Pinpoint the cell where the given text exists, returning its [x, y] midpoint coordinate. 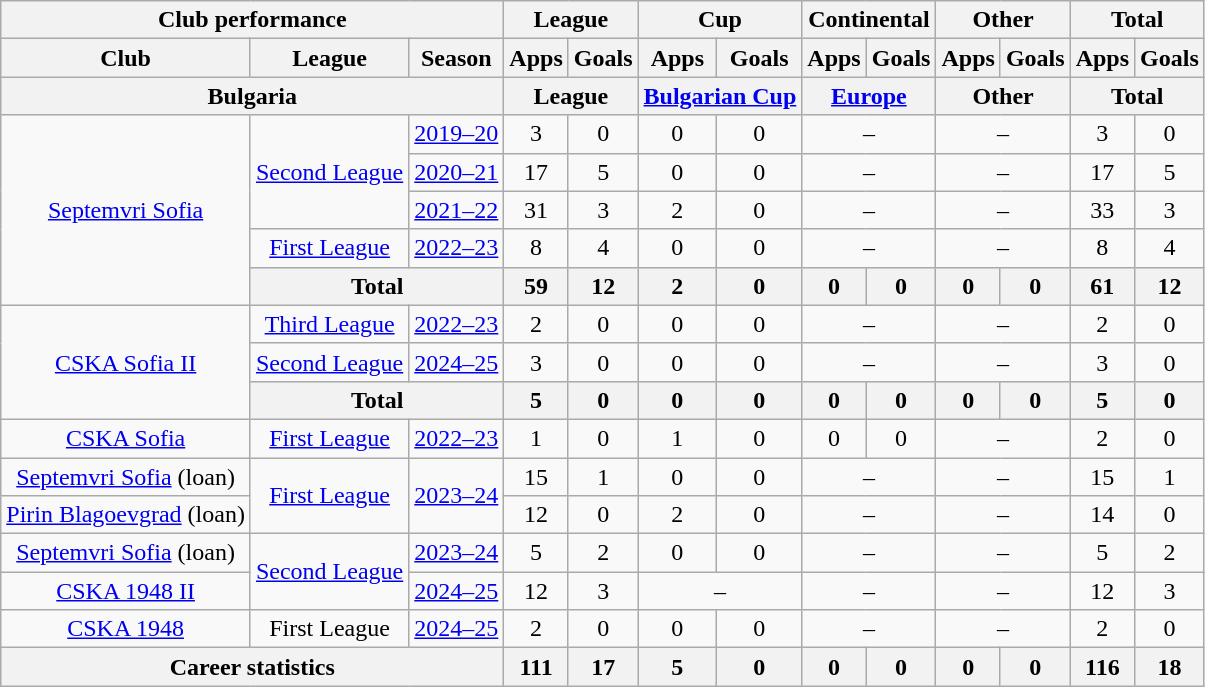
33 [1102, 210]
CSKA 1948 II [126, 591]
2020–21 [456, 172]
CSKA 1948 [126, 629]
59 [536, 286]
Pirin Blagoevgrad (loan) [126, 515]
Septemvri Sofia [126, 210]
111 [536, 667]
31 [536, 210]
Bulgarian Cup [720, 96]
Europe [869, 96]
CSKA Sofia [126, 438]
2019–20 [456, 134]
Career statistics [252, 667]
14 [1102, 515]
Season [456, 58]
Cup [720, 20]
2021–22 [456, 210]
Club performance [252, 20]
Continental [869, 20]
18 [1170, 667]
116 [1102, 667]
61 [1102, 286]
Bulgaria [252, 96]
CSKA Sofia II [126, 362]
Third League [329, 324]
Club [126, 58]
